Search for the cell housing the specified text and yield its (X, Y) center coordinate. 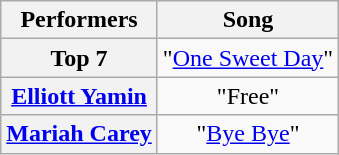
Song (248, 20)
"Free" (248, 96)
"One Sweet Day" (248, 58)
"Bye Bye" (248, 134)
Performers (80, 20)
Mariah Carey (80, 134)
Elliott Yamin (80, 96)
Top 7 (80, 58)
